Capture the cell that displays the provided text and extract its (x, y) central coordinate. 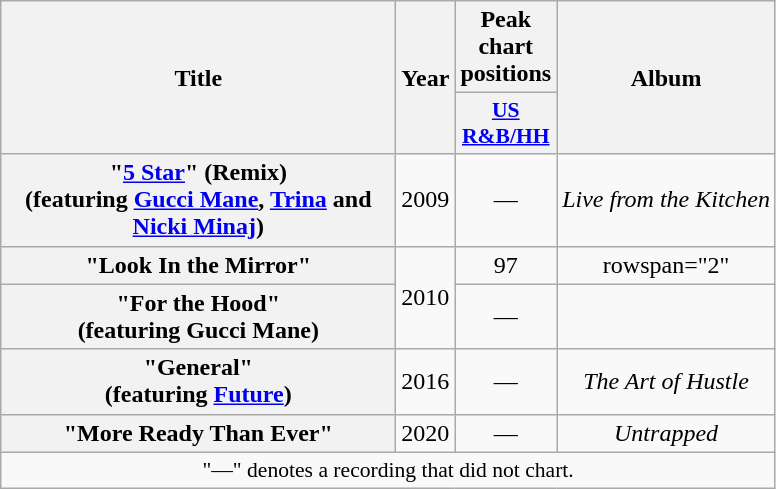
Untrapped (666, 433)
Album (666, 78)
"More Ready Than Ever" (198, 433)
2009 (426, 200)
2010 (426, 298)
2016 (426, 382)
"Look In the Mirror" (198, 265)
USR&B/HH (506, 124)
97 (506, 265)
Year (426, 78)
Title (198, 78)
The Art of Hustle (666, 382)
"For the Hood"(featuring Gucci Mane) (198, 316)
"General"(featuring Future) (198, 382)
Live from the Kitchen (666, 200)
"5 Star" (Remix)(featuring Gucci Mane, Trina and Nicki Minaj) (198, 200)
"—" denotes a recording that did not chart. (388, 470)
Peak chart positions (506, 47)
rowspan="2" (666, 265)
2020 (426, 433)
